Output the [X, Y] coordinate of the center of the cell containing the given text.  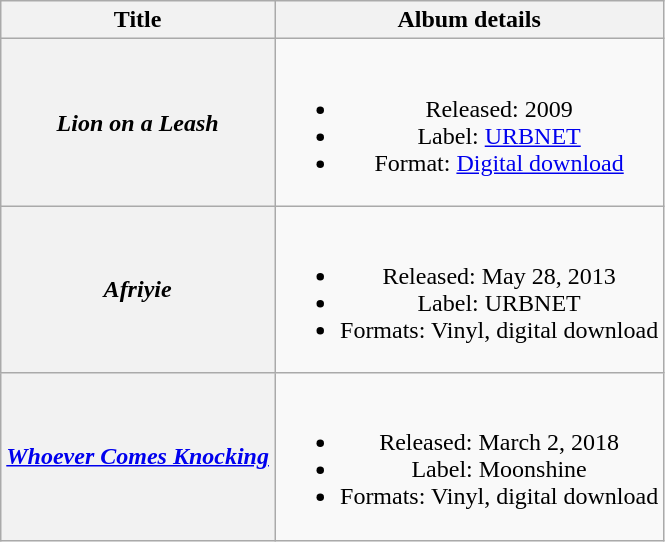
Afriyie [138, 290]
Title [138, 20]
Released: May 28, 2013Label: URBNETFormats: Vinyl, digital download [468, 290]
Released: 2009Label: URBNETFormat: Digital download [468, 122]
Lion on a Leash [138, 122]
Whoever Comes Knocking [138, 456]
Released: March 2, 2018Label: MoonshineFormats: Vinyl, digital download [468, 456]
Album details [468, 20]
